Determine the [x, y] coordinate at the center of the cell enclosing the given text.  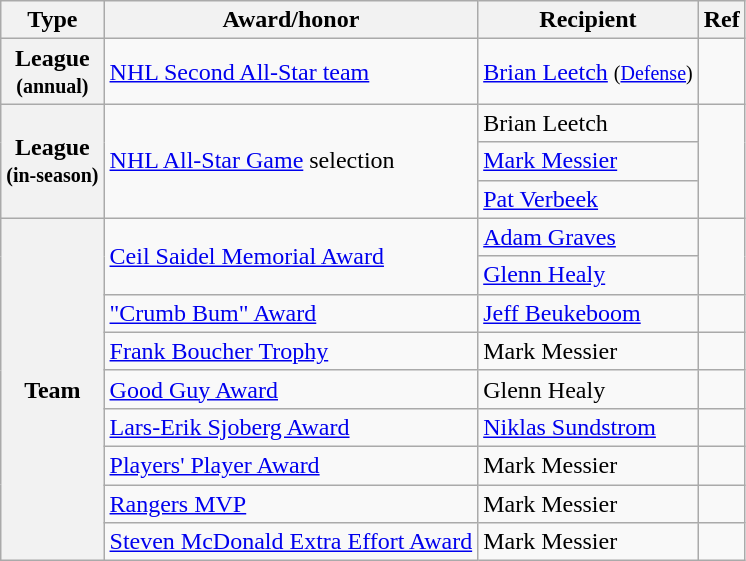
Recipient [588, 20]
Jeff Beukeboom [588, 313]
Steven McDonald Extra Effort Award [291, 542]
NHL Second All-Star team [291, 72]
Brian Leetch (Defense) [588, 72]
Lars-Erik Sjoberg Award [291, 427]
"Crumb Bum" Award [291, 313]
NHL All-Star Game selection [291, 161]
Ceil Saidel Memorial Award [291, 256]
Type [52, 20]
Adam Graves [588, 237]
Team [52, 390]
Good Guy Award [291, 389]
Award/honor [291, 20]
Frank Boucher Trophy [291, 351]
Brian Leetch [588, 123]
Niklas Sundstrom [588, 427]
Ref [722, 20]
League(annual) [52, 72]
Rangers MVP [291, 503]
Pat Verbeek [588, 199]
Players' Player Award [291, 465]
League(in-season) [52, 161]
